Pinpoint the cell where the given text exists, returning its (x, y) midpoint coordinate. 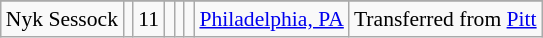
Transferred from Pitt (446, 19)
11 (148, 19)
Nyk Sessock (62, 19)
Philadelphia, PA (271, 19)
